Search for the cell housing the specified text and yield its (x, y) center coordinate. 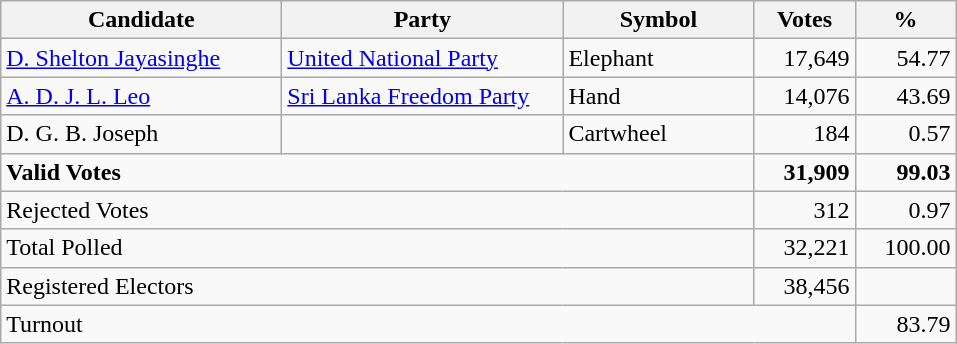
Turnout (428, 324)
17,649 (804, 58)
Cartwheel (658, 134)
83.79 (906, 324)
Rejected Votes (378, 210)
Party (422, 20)
A. D. J. L. Leo (142, 96)
United National Party (422, 58)
D. Shelton Jayasinghe (142, 58)
0.57 (906, 134)
32,221 (804, 248)
Symbol (658, 20)
Registered Electors (378, 286)
Votes (804, 20)
31,909 (804, 172)
D. G. B. Joseph (142, 134)
% (906, 20)
Elephant (658, 58)
Hand (658, 96)
38,456 (804, 286)
99.03 (906, 172)
Valid Votes (378, 172)
0.97 (906, 210)
184 (804, 134)
Total Polled (378, 248)
312 (804, 210)
100.00 (906, 248)
14,076 (804, 96)
43.69 (906, 96)
54.77 (906, 58)
Sri Lanka Freedom Party (422, 96)
Candidate (142, 20)
